Extract the (X, Y) coordinate from the center of the cell holding the provided text.  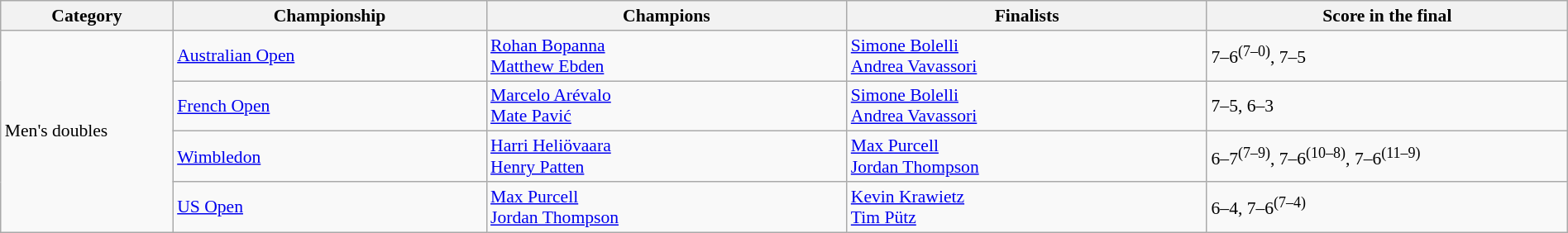
Harri Heliövaara Henry Patten (667, 157)
Champions (667, 16)
6–7(7–9), 7–6(10–8), 7–6(11–9) (1387, 157)
7–5, 6–3 (1387, 106)
Rohan Bopanna Matthew Ebden (667, 56)
Score in the final (1387, 16)
7–6(7–0), 7–5 (1387, 56)
Championship (329, 16)
6–4, 7–6(7–4) (1387, 207)
Wimbledon (329, 157)
Category (87, 16)
Australian Open (329, 56)
Kevin Krawietz Tim Pütz (1027, 207)
US Open (329, 207)
Men's doubles (87, 131)
Finalists (1027, 16)
Marcelo Arévalo Mate Pavić (667, 106)
French Open (329, 106)
